Scan for the cell matching the given text and deliver its [X, Y] coordinate at center. 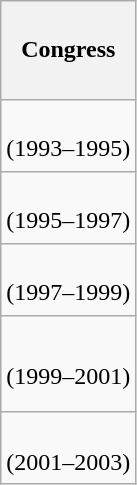
(1997–1999) [68, 279]
(1993–1995) [68, 135]
(2001–2003) [68, 448]
(1999–2001) [68, 364]
Congress [68, 50]
(1995–1997) [68, 207]
